Identify which cell holds the provided text, then report its (X, Y) central coordinate. 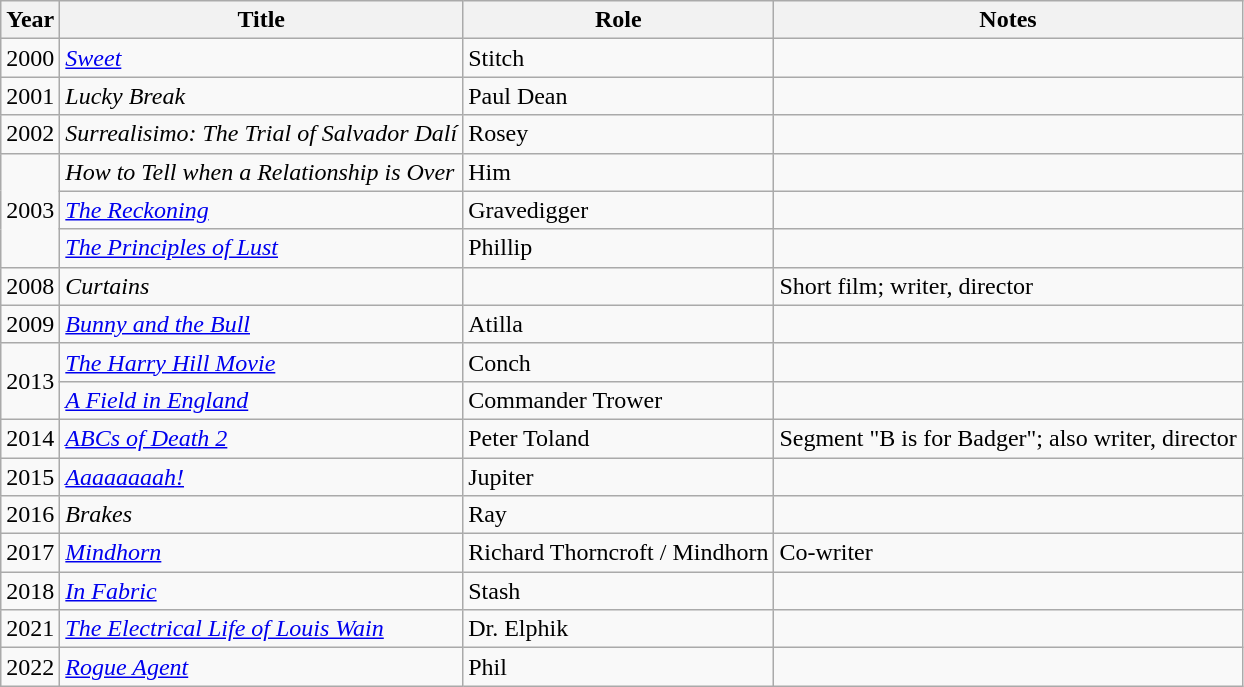
Paul Dean (618, 96)
2008 (30, 286)
Segment "B is for Badger"; also writer, director (1008, 438)
Ray (618, 515)
2009 (30, 324)
Phil (618, 667)
Commander Trower (618, 400)
Atilla (618, 324)
Rogue Agent (262, 667)
Gravedigger (618, 210)
Peter Toland (618, 438)
Conch (618, 362)
Short film; writer, director (1008, 286)
Notes (1008, 20)
How to Tell when a Relationship is Over (262, 172)
2013 (30, 381)
2015 (30, 477)
Richard Thorncroft / Mindhorn (618, 553)
2014 (30, 438)
2018 (30, 591)
Rosey (618, 134)
Sweet (262, 58)
Bunny and the Bull (262, 324)
Phillip (618, 248)
2022 (30, 667)
Co-writer (1008, 553)
A Field in England (262, 400)
The Harry Hill Movie (262, 362)
ABCs of Death 2 (262, 438)
The Electrical Life of Louis Wain (262, 629)
The Principles of Lust (262, 248)
2003 (30, 210)
Him (618, 172)
Stitch (618, 58)
Stash (618, 591)
Curtains (262, 286)
2016 (30, 515)
Year (30, 20)
2021 (30, 629)
Dr. Elphik (618, 629)
Role (618, 20)
2017 (30, 553)
2001 (30, 96)
Surrealisimo: The Trial of Salvador Dalí (262, 134)
Lucky Break (262, 96)
In Fabric (262, 591)
The Reckoning (262, 210)
Brakes (262, 515)
Mindhorn (262, 553)
2002 (30, 134)
Aaaaaaaah! (262, 477)
2000 (30, 58)
Jupiter (618, 477)
Title (262, 20)
